Output the [X, Y] coordinate of the center of the cell containing the given text.  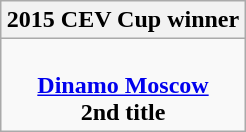
2015 CEV Cup winner [122, 20]
Dinamo Moscow 2nd title [122, 85]
